Determine the (X, Y) coordinate at the center of the cell enclosing the given text.  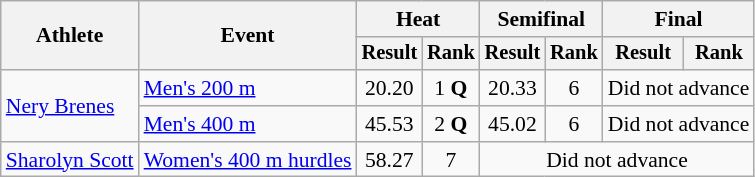
Men's 400 m (248, 124)
45.02 (513, 124)
2 Q (451, 124)
Event (248, 36)
45.53 (390, 124)
20.20 (390, 88)
1 Q (451, 88)
Men's 200 m (248, 88)
Final (679, 19)
Semifinal (542, 19)
Athlete (70, 36)
Nery Brenes (70, 106)
Heat (418, 19)
20.33 (513, 88)
